Return the (X, Y) coordinate for the center point of the cell that contains the specified text.  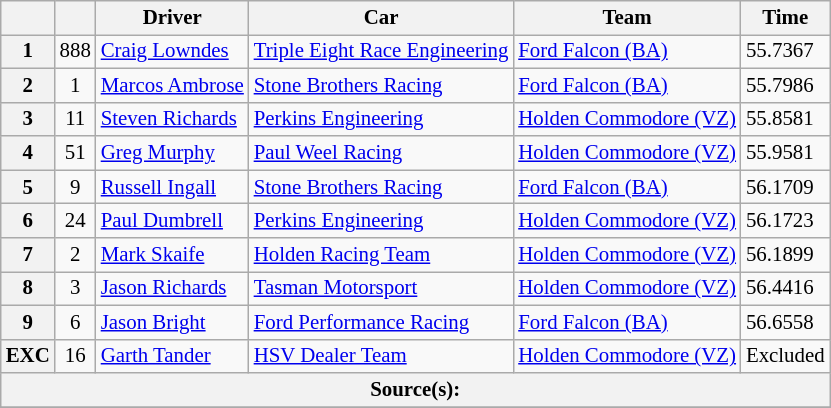
55.7986 (786, 85)
55.8581 (786, 119)
Triple Eight Race Engineering (382, 51)
Source(s): (416, 390)
Time (786, 18)
56.1723 (786, 221)
888 (76, 51)
56.1899 (786, 255)
Jason Richards (172, 288)
Craig Lowndes (172, 51)
Paul Dumbrell (172, 221)
Paul Weel Racing (382, 153)
Team (627, 18)
56.1709 (786, 187)
Marcos Ambrose (172, 85)
Tasman Motorsport (382, 288)
Greg Murphy (172, 153)
Russell Ingall (172, 187)
Excluded (786, 356)
11 (76, 119)
Jason Bright (172, 322)
55.7367 (786, 51)
56.6558 (786, 322)
HSV Dealer Team (382, 356)
5 (28, 187)
8 (28, 288)
Steven Richards (172, 119)
Car (382, 18)
Mark Skaife (172, 255)
4 (28, 153)
Driver (172, 18)
7 (28, 255)
EXC (28, 356)
Holden Racing Team (382, 255)
56.4416 (786, 288)
55.9581 (786, 153)
51 (76, 153)
16 (76, 356)
Garth Tander (172, 356)
24 (76, 221)
Ford Performance Racing (382, 322)
